Extract the [X, Y] coordinate from the center of the cell holding the provided text.  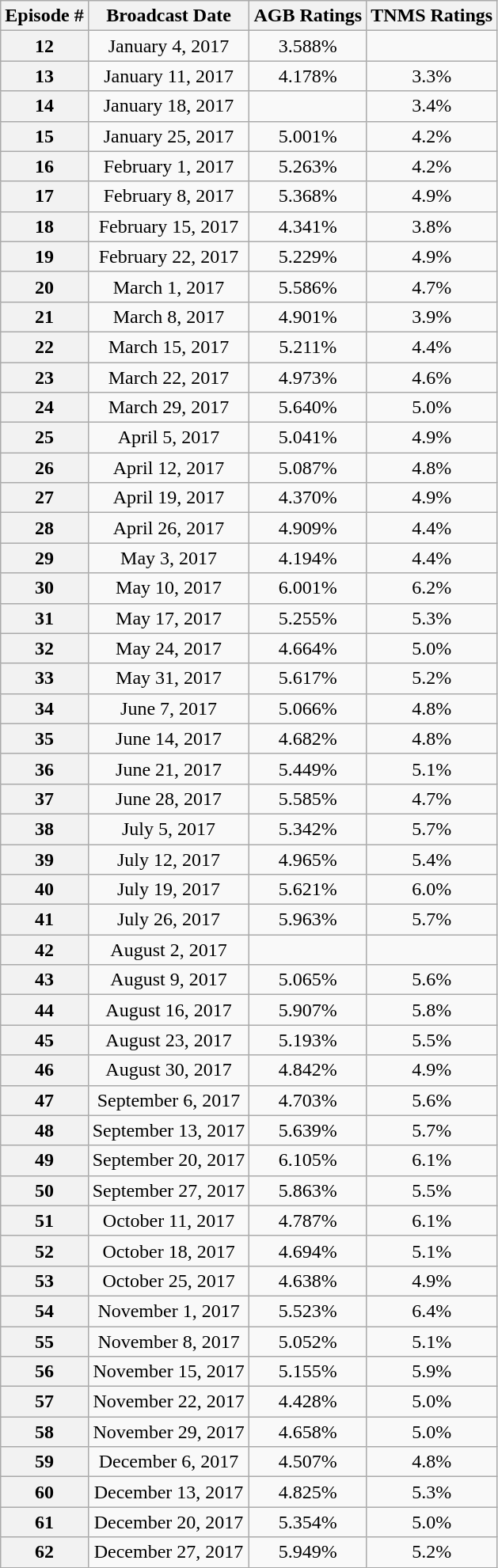
July 12, 2017 [169, 859]
October 11, 2017 [169, 1221]
December 13, 2017 [169, 1492]
5.9% [432, 1372]
46 [44, 1070]
5.342% [308, 829]
4.842% [308, 1070]
44 [44, 1010]
30 [44, 588]
5.193% [308, 1040]
March 29, 2017 [169, 408]
Broadcast Date [169, 16]
23 [44, 378]
35 [44, 738]
August 2, 2017 [169, 950]
4.909% [308, 528]
24 [44, 408]
53 [44, 1281]
6.001% [308, 588]
March 1, 2017 [169, 287]
November 15, 2017 [169, 1372]
AGB Ratings [308, 16]
December 27, 2017 [169, 1552]
5.863% [308, 1190]
32 [44, 648]
3.4% [432, 106]
December 20, 2017 [169, 1522]
4.682% [308, 738]
November 1, 2017 [169, 1311]
July 26, 2017 [169, 920]
62 [44, 1552]
January 11, 2017 [169, 76]
March 15, 2017 [169, 347]
5.617% [308, 678]
20 [44, 287]
36 [44, 769]
4.507% [308, 1462]
3.9% [432, 317]
57 [44, 1402]
4.658% [308, 1432]
4.694% [308, 1251]
37 [44, 799]
February 15, 2017 [169, 226]
31 [44, 618]
December 6, 2017 [169, 1462]
4.428% [308, 1402]
Episode # [44, 16]
September 13, 2017 [169, 1130]
4.178% [308, 76]
5.368% [308, 196]
4.901% [308, 317]
March 22, 2017 [169, 378]
5.8% [432, 1010]
August 16, 2017 [169, 1010]
August 23, 2017 [169, 1040]
4.664% [308, 648]
3.8% [432, 226]
April 12, 2017 [169, 468]
August 9, 2017 [169, 980]
5.907% [308, 1010]
48 [44, 1130]
5.640% [308, 408]
14 [44, 106]
12 [44, 46]
21 [44, 317]
4.973% [308, 378]
June 14, 2017 [169, 738]
6.0% [432, 890]
43 [44, 980]
60 [44, 1492]
January 18, 2017 [169, 106]
May 24, 2017 [169, 648]
59 [44, 1462]
15 [44, 136]
13 [44, 76]
47 [44, 1100]
45 [44, 1040]
January 25, 2017 [169, 136]
6.4% [432, 1311]
5.087% [308, 468]
5.052% [308, 1342]
November 29, 2017 [169, 1432]
May 10, 2017 [169, 588]
4.825% [308, 1492]
July 5, 2017 [169, 829]
June 28, 2017 [169, 799]
5.639% [308, 1130]
4.341% [308, 226]
61 [44, 1522]
September 20, 2017 [169, 1160]
25 [44, 438]
49 [44, 1160]
February 22, 2017 [169, 256]
16 [44, 166]
22 [44, 347]
April 19, 2017 [169, 498]
April 26, 2017 [169, 528]
18 [44, 226]
June 7, 2017 [169, 708]
5.229% [308, 256]
TNMS Ratings [432, 16]
5.949% [308, 1552]
41 [44, 920]
3.3% [432, 76]
52 [44, 1251]
58 [44, 1432]
5.065% [308, 980]
May 31, 2017 [169, 678]
5.963% [308, 920]
42 [44, 950]
September 6, 2017 [169, 1100]
March 8, 2017 [169, 317]
17 [44, 196]
September 27, 2017 [169, 1190]
27 [44, 498]
June 21, 2017 [169, 769]
54 [44, 1311]
5.621% [308, 890]
51 [44, 1221]
4.965% [308, 859]
4.703% [308, 1100]
November 22, 2017 [169, 1402]
5.155% [308, 1372]
6.105% [308, 1160]
5.354% [308, 1522]
34 [44, 708]
5.523% [308, 1311]
26 [44, 468]
4.638% [308, 1281]
May 3, 2017 [169, 558]
5.001% [308, 136]
5.263% [308, 166]
5.211% [308, 347]
5.4% [432, 859]
January 4, 2017 [169, 46]
40 [44, 890]
5.041% [308, 438]
5.586% [308, 287]
50 [44, 1190]
5.449% [308, 769]
4.194% [308, 558]
February 8, 2017 [169, 196]
5.585% [308, 799]
August 30, 2017 [169, 1070]
4.370% [308, 498]
February 1, 2017 [169, 166]
38 [44, 829]
April 5, 2017 [169, 438]
4.787% [308, 1221]
3.588% [308, 46]
39 [44, 859]
29 [44, 558]
33 [44, 678]
4.6% [432, 378]
October 25, 2017 [169, 1281]
July 19, 2017 [169, 890]
5.255% [308, 618]
56 [44, 1372]
28 [44, 528]
5.066% [308, 708]
October 18, 2017 [169, 1251]
6.2% [432, 588]
19 [44, 256]
55 [44, 1342]
November 8, 2017 [169, 1342]
May 17, 2017 [169, 618]
